Detect which cell encompasses the target text, then output its [x, y] center coordinate. 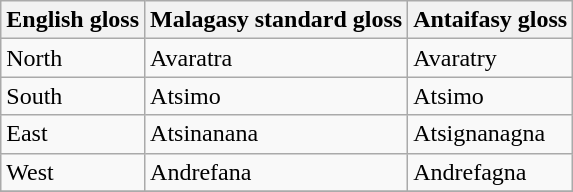
East [73, 134]
Avaratra [276, 58]
South [73, 96]
Andrefagna [490, 172]
North [73, 58]
Atsinanana [276, 134]
Avaratry [490, 58]
English gloss [73, 20]
Atsignanagna [490, 134]
Antaifasy gloss [490, 20]
Malagasy standard gloss [276, 20]
West [73, 172]
Andrefana [276, 172]
